Find where the given text appears and provide that cell's center as [X, Y] coordinate. 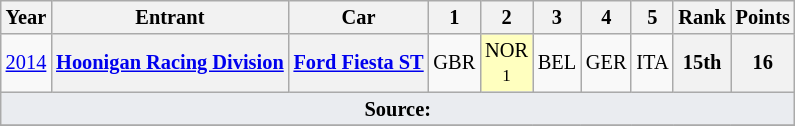
Car [359, 17]
NOR1 [506, 63]
5 [652, 17]
Source: [398, 109]
Entrant [170, 17]
15th [702, 63]
2 [506, 17]
ITA [652, 63]
Hoonigan Racing Division [170, 63]
16 [763, 63]
GER [606, 63]
Points [763, 17]
Ford Fiesta ST [359, 63]
4 [606, 17]
1 [455, 17]
GBR [455, 63]
3 [557, 17]
Rank [702, 17]
Year [26, 17]
2014 [26, 63]
BEL [557, 63]
